Identify which cell holds the provided text, then report its [X, Y] central coordinate. 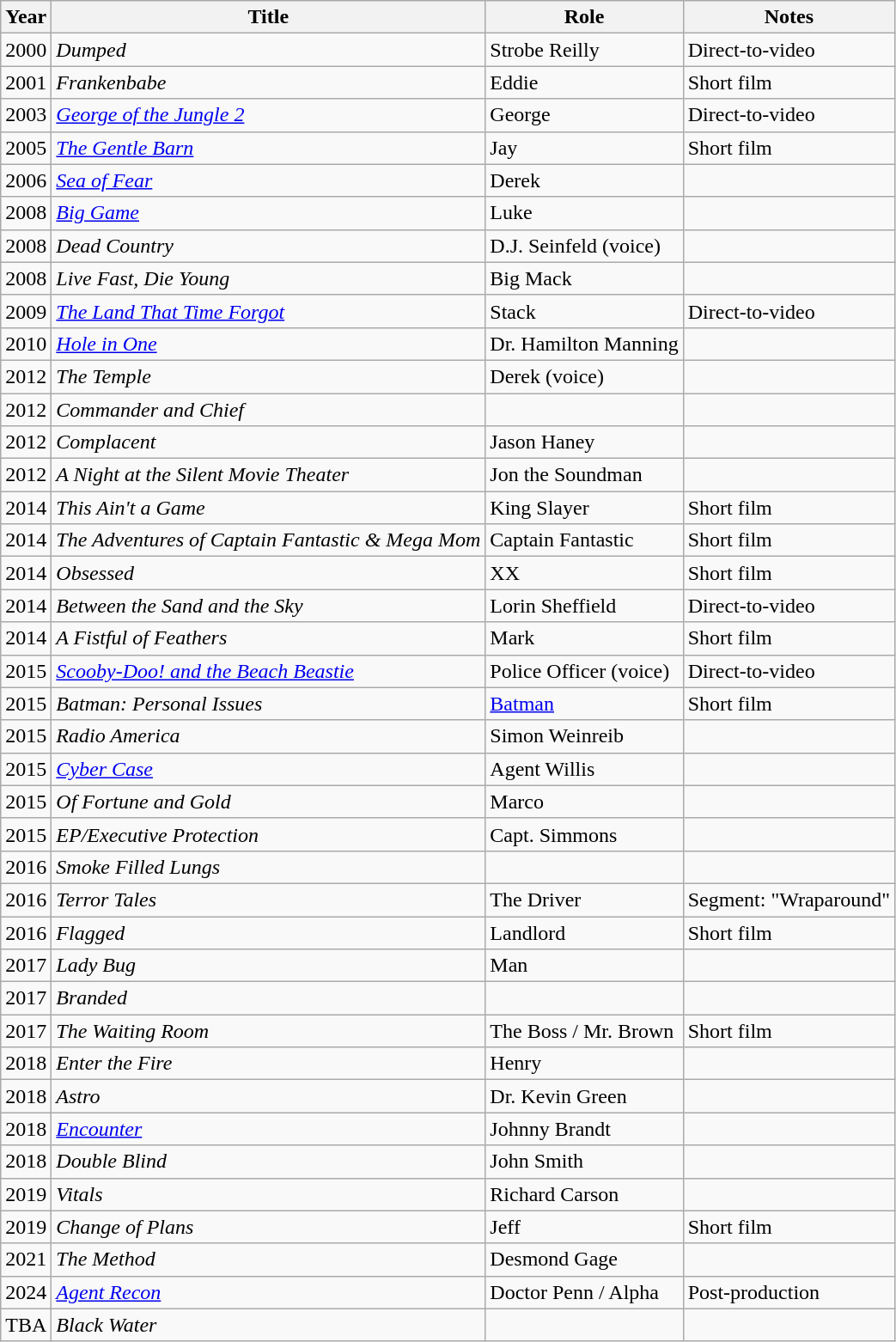
Stack [584, 311]
Frankenbabe [268, 82]
Johnny Brandt [584, 1129]
Henry [584, 1064]
Enter the Fire [268, 1064]
Eddie [584, 82]
D.J. Seinfeld (voice) [584, 246]
Year [26, 17]
Capt. Simmons [584, 834]
Jeff [584, 1227]
Strobe Reilly [584, 50]
The Waiting Room [268, 1031]
Live Fast, Die Young [268, 278]
Marco [584, 802]
Luke [584, 213]
Captain Fantastic [584, 540]
Batman [584, 704]
A Night at the Silent Movie Theater [268, 475]
2021 [26, 1260]
Jason Haney [584, 442]
Sea of Fear [268, 180]
TBA [26, 1325]
Dr. Kevin Green [584, 1096]
George [584, 115]
Hole in One [268, 344]
Post-production [789, 1292]
The Gentle Barn [268, 148]
Lorin Sheffield [584, 606]
Dead Country [268, 246]
Derek [584, 180]
Scooby-Doo! and the Beach Beastie [268, 671]
Agent Recon [268, 1292]
Terror Tales [268, 900]
A Fistful of Feathers [268, 638]
The Boss / Mr. Brown [584, 1031]
The Temple [268, 376]
2009 [26, 311]
Black Water [268, 1325]
Lady Bug [268, 966]
Jon the Soundman [584, 475]
The Driver [584, 900]
The Method [268, 1260]
Man [584, 966]
2001 [26, 82]
Change of Plans [268, 1227]
Big Game [268, 213]
2003 [26, 115]
Jay [584, 148]
Segment: "Wraparound" [789, 900]
Commander and Chief [268, 410]
This Ain't a Game [268, 508]
Flagged [268, 932]
The Land That Time Forgot [268, 311]
2005 [26, 148]
Obsessed [268, 573]
Double Blind [268, 1162]
Richard Carson [584, 1194]
Big Mack [584, 278]
Cyber Case [268, 769]
Police Officer (voice) [584, 671]
Complacent [268, 442]
Notes [789, 17]
2006 [26, 180]
George of the Jungle 2 [268, 115]
Dr. Hamilton Manning [584, 344]
XX [584, 573]
Smoke Filled Lungs [268, 867]
Title [268, 17]
Agent Willis [584, 769]
Vitals [268, 1194]
Desmond Gage [584, 1260]
Batman: Personal Issues [268, 704]
EP/Executive Protection [268, 834]
Between the Sand and the Sky [268, 606]
Radio America [268, 736]
2010 [26, 344]
Branded [268, 998]
Astro [268, 1096]
Derek (voice) [584, 376]
Simon Weinreib [584, 736]
The Adventures of Captain Fantastic & Mega Mom [268, 540]
Doctor Penn / Alpha [584, 1292]
Of Fortune and Gold [268, 802]
Landlord [584, 932]
John Smith [584, 1162]
2024 [26, 1292]
Mark [584, 638]
Dumped [268, 50]
King Slayer [584, 508]
2000 [26, 50]
Encounter [268, 1129]
Role [584, 17]
